Extract the [X, Y] coordinate from the center of the cell holding the provided text.  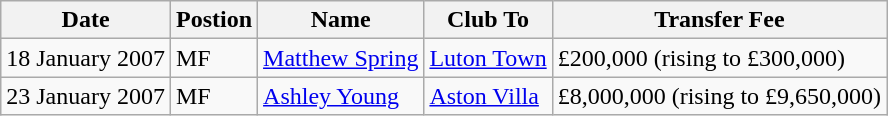
Club To [488, 20]
£8,000,000 (rising to £9,650,000) [719, 96]
Ashley Young [341, 96]
Transfer Fee [719, 20]
Name [341, 20]
£200,000 (rising to £300,000) [719, 58]
Date [86, 20]
23 January 2007 [86, 96]
Luton Town [488, 58]
18 January 2007 [86, 58]
Matthew Spring [341, 58]
Aston Villa [488, 96]
Postion [214, 20]
